Search for the cell housing the specified text and yield its (x, y) center coordinate. 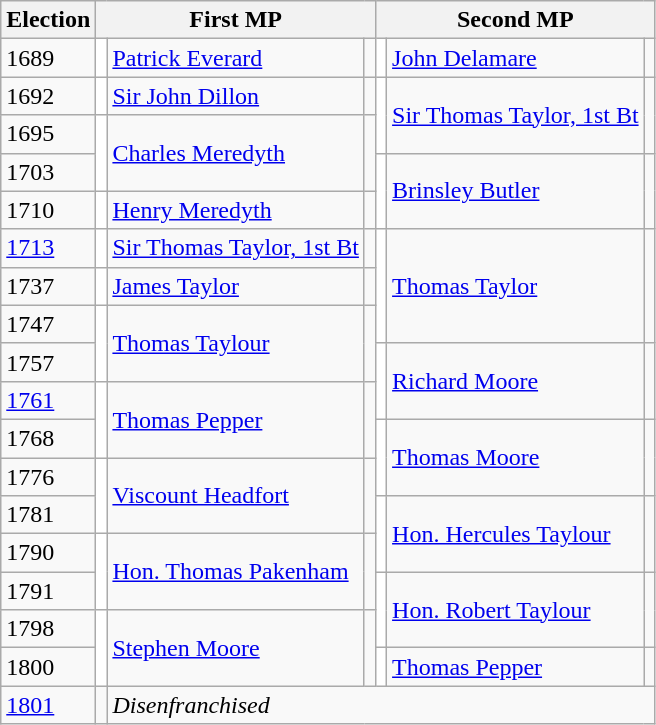
Hon. Hercules Taylour (516, 534)
1689 (48, 58)
1695 (48, 134)
1791 (48, 591)
1747 (48, 324)
Sir John Dillon (236, 96)
Thomas Taylour (236, 343)
Richard Moore (516, 381)
1800 (48, 667)
Viscount Headfort (236, 496)
1710 (48, 210)
1737 (48, 286)
Patrick Everard (236, 58)
Thomas Taylor (516, 286)
Brinsley Butler (516, 191)
Henry Meredyth (236, 210)
Charles Meredyth (236, 153)
1761 (48, 400)
1790 (48, 553)
1703 (48, 172)
Second MP (515, 20)
1692 (48, 96)
James Taylor (236, 286)
John Delamare (516, 58)
1776 (48, 477)
Hon. Thomas Pakenham (236, 572)
1757 (48, 362)
1798 (48, 629)
1768 (48, 438)
Thomas Moore (516, 457)
Election (48, 20)
First MP (236, 20)
1713 (48, 248)
Hon. Robert Taylour (516, 610)
1781 (48, 515)
Disenfranchised (381, 705)
1801 (48, 705)
Stephen Moore (236, 648)
